Scan for the cell matching the given text and deliver its [X, Y] coordinate at center. 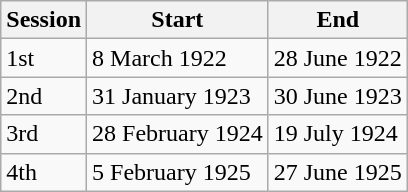
2nd [44, 96]
28 June 1922 [338, 58]
8 March 1922 [178, 58]
31 January 1923 [178, 96]
5 February 1925 [178, 172]
3rd [44, 134]
28 February 1924 [178, 134]
27 June 1925 [338, 172]
Session [44, 20]
19 July 1924 [338, 134]
Start [178, 20]
End [338, 20]
1st [44, 58]
30 June 1923 [338, 96]
4th [44, 172]
